Locate the cell with the specified text and output its [x, y] center coordinate. 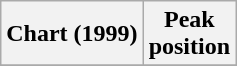
Chart (1999) [72, 34]
Peakposition [189, 34]
